Search for the cell housing the specified text and yield its (x, y) center coordinate. 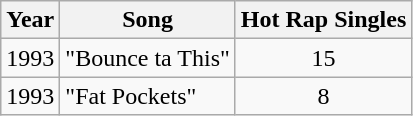
Year (30, 20)
8 (323, 96)
Hot Rap Singles (323, 20)
"Fat Pockets" (148, 96)
Song (148, 20)
"Bounce ta This" (148, 58)
15 (323, 58)
